Return the (x, y) coordinate for the center point of the cell that contains the specified text.  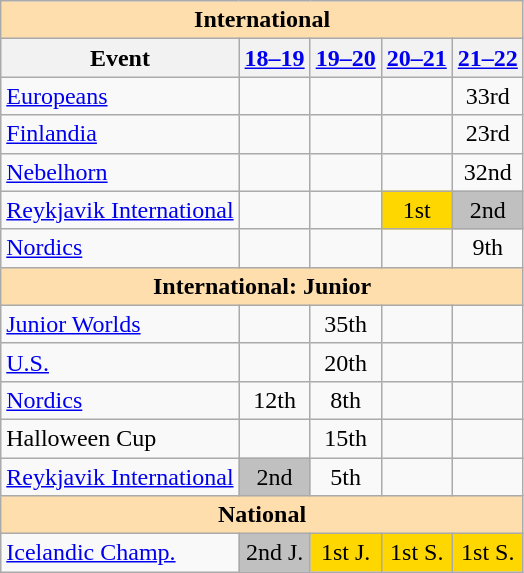
2nd J. (274, 553)
International: Junior (262, 286)
National (262, 515)
19–20 (346, 58)
33rd (488, 96)
Europeans (120, 96)
Nebelhorn (120, 172)
1st (416, 210)
20–21 (416, 58)
9th (488, 248)
Finlandia (120, 134)
Halloween Cup (120, 438)
1st J. (346, 553)
12th (274, 400)
23rd (488, 134)
21–22 (488, 58)
5th (346, 477)
Junior Worlds (120, 324)
35th (346, 324)
20th (346, 362)
18–19 (274, 58)
15th (346, 438)
32nd (488, 172)
International (262, 20)
Icelandic Champ. (120, 553)
Event (120, 58)
8th (346, 400)
U.S. (120, 362)
